Capture the cell that displays the provided text and extract its [x, y] central coordinate. 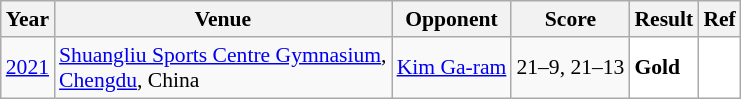
Kim Ga-ram [452, 68]
Opponent [452, 19]
Gold [664, 68]
Year [28, 19]
2021 [28, 68]
Shuangliu Sports Centre Gymnasium,Chengdu, China [223, 68]
Ref [719, 19]
Result [664, 19]
21–9, 21–13 [570, 68]
Venue [223, 19]
Score [570, 19]
